Determine the (X, Y) coordinate at the center of the cell enclosing the given text.  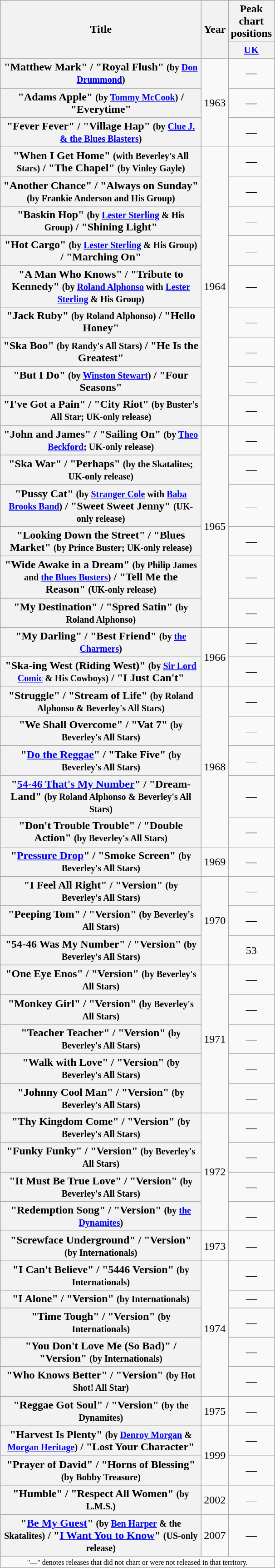
2007 (215, 1535)
1971 (215, 1039)
"54-46 Was My Number" / "Version" (by Beverley's All Stars) (101, 950)
"Be My Guest" (by Ben Harper & the Skatalites) / "I Want You to Know" (US-only release) (101, 1535)
"One Eye Enos" / "Version" (by Beverley's All Stars) (101, 980)
"Jack Ruby" (by Roland Alphonso) / "Hello Honey" (101, 322)
"Fever Fever" / "Village Hap" (by Clue J. & the Blues Blasters) (101, 133)
"Screwface Underground" / "Version" (by Internationals) (101, 1246)
"Do the Reggae" / "Take Five" (by Beverley's All Stars) (101, 761)
"Johnny Cool Man" / "Version" (by Beverley's All Stars) (101, 1098)
"John and James" / "Sailing On" (by Theo Beckford; UK-only release) (101, 440)
"—" denotes releases that did not chart or were not released in that territory. (137, 1562)
"Baskin Hop" (by Lester Sterling & His Group) / "Shining Light" (101, 221)
"Thy Kingdom Come" / "Version" (by Beverley's All Stars) (101, 1128)
"Matthew Mark" / "Royal Flush" (by Don Drummond) (101, 73)
"Who Knows Better" / "Version" (by Hot Shot! All Star) (101, 1382)
"54-46 That's My Number" / "Dream-Land" (by Roland Alphonso & Beverley's All Stars) (101, 796)
"Monkey Girl" / "Version" (by Beverley's All Stars) (101, 1009)
"Struggle" / "Stream of Life" (by Roland Alphonso & Beverley's All Stars) (101, 702)
1973 (215, 1246)
"I Can't Believe" / "5446 Version" (by Internationals) (101, 1275)
Title (101, 30)
"Humble" / "Respect All Women" (by L.M.S.) (101, 1500)
"Another Chance" / "Always on Sunday" (by Frankie Anderson and His Group) (101, 192)
"Reggae Got Soul" / "Version" (by the Dynamites) (101, 1411)
"Pussy Cat" (by Stranger Cole with Baba Brooks Band) / "Sweet Sweet Jenny" (UK-only release) (101, 505)
"Ska-ing West (Riding West)" (by Sir Lord Comic & His Cowboys) / "I Just Can't" (101, 672)
1968 (215, 767)
"Ska Boo" (by Randy's All Stars) / "He Is the Greatest" (101, 352)
1975 (215, 1411)
"Time Tough" / "Version" (by Internationals) (101, 1323)
"It Must Be True Love" / "Version" (by Beverley's All Stars) (101, 1187)
"Funky Funky" / "Version" (by Beverley's All Stars) (101, 1157)
"My Destination" / "Spred Satin" (by Roland Alphonso) (101, 613)
"Redemption Song" / "Version" (by the Dynamites) (101, 1216)
"Adams Apple" (by Tommy McCook) / "Everytime" (101, 103)
UK (251, 50)
1965 (215, 526)
1999 (215, 1455)
"Harvest Is Plenty" (by Denroy Morgan & Morgan Heritage) / "Lost Your Character" (101, 1441)
1974 (215, 1328)
"When I Get Home" (with Beverley's All Stars) / "The Chapel" (by Vinley Gayle) (101, 162)
Year (215, 30)
"I've Got a Pain" / "City Riot" (by Buster's All Star; UK-only release) (101, 411)
1963 (215, 103)
"Wide Awake in a Dream" (by Philip James and the Blues Busters) / "Tell Me the Reason" (UK-only release) (101, 577)
1970 (215, 921)
"But I Do" (by Winston Stewart) / "Four Seasons" (101, 381)
"Peeping Tom" / "Version" (by Beverley's All Stars) (101, 921)
2002 (215, 1500)
"Teacher Teacher" / "Version" (by Beverley's All Stars) (101, 1039)
"Don't Trouble Trouble" / "Double Action" (by Beverley's All Stars) (101, 832)
53 (251, 950)
"I Alone" / "Version" (by Internationals) (101, 1299)
"I Feel All Right" / "Version" (by Beverley's All Stars) (101, 891)
1964 (215, 286)
"Hot Cargo" (by Lester Sterling & His Group) / "Marching On" (101, 251)
"You Don't Love Me (So Bad)" / "Version" (by Internationals) (101, 1352)
1972 (215, 1172)
"Prayer of David" / "Horns of Blessing" (by Bobby Treasure) (101, 1470)
1966 (215, 657)
"My Darling" / "Best Friend" (by the Charmers) (101, 643)
1969 (215, 862)
"Walk with Love" / "Version" (by Beverley's All Stars) (101, 1068)
"Pressure Drop" / "Smoke Screen" (by Beverley's All Stars) (101, 862)
Peak chartpositions (251, 21)
"Ska War" / "Perhaps" (by the Skatalites; UK-only release) (101, 470)
"We Shall Overcome" / "Vat 7" (by Beverley's All Stars) (101, 731)
"Looking Down the Street" / "Blues Market" (by Prince Buster; UK-only release) (101, 541)
"A Man Who Knows" / "Tribute to Kennedy" (by Roland Alphonso with Lester Sterling & His Group) (101, 286)
